Search for the cell housing the specified text and yield its (x, y) center coordinate. 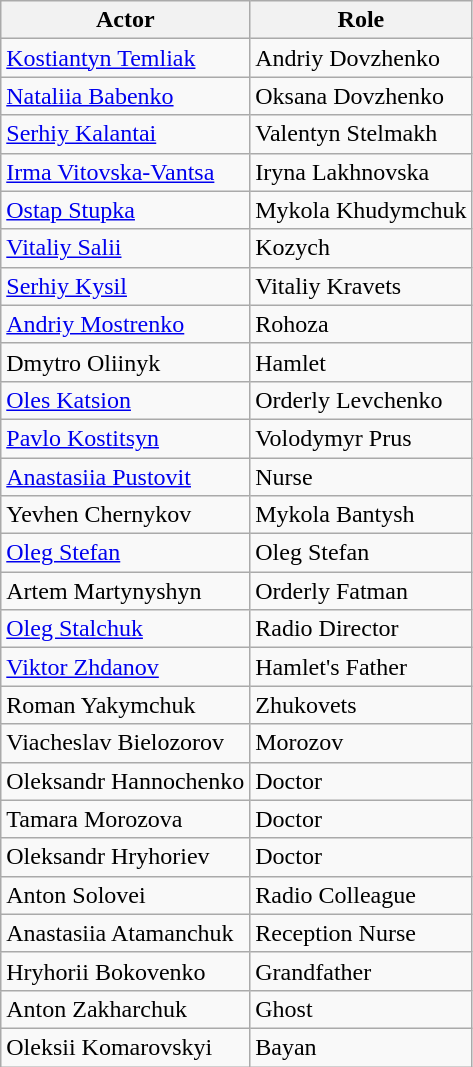
Hryhorii Bokovenko (126, 971)
Oksana Dovzhenko (361, 96)
Morozov (361, 743)
Anton Solovei (126, 895)
Orderly Levchenko (361, 400)
Vitaliy Salii (126, 248)
Volodymyr Prus (361, 438)
Pavlo Kostitsyn (126, 438)
Hamlet (361, 362)
Kozych (361, 248)
Viacheslav Bielozorov (126, 743)
Oles Katsion (126, 400)
Rohoza (361, 324)
Reception Nurse (361, 933)
Radio Director (361, 629)
Yevhen Chernykov (126, 515)
Tamara Morozova (126, 819)
Vitaliy Kravets (361, 286)
Roman Yakymchuk (126, 705)
Role (361, 20)
Andriy Dovzhenko (361, 58)
Kostiantyn Temliak (126, 58)
Actor (126, 20)
Ostap Stupka (126, 210)
Mykola Bantysh (361, 515)
Iryna Lakhnovska (361, 172)
Grandfather (361, 971)
Irma Vitovska-Vantsa (126, 172)
Anastasiia Pustovit (126, 477)
Oleksandr Hryhoriev (126, 857)
Dmytro Oliinyk (126, 362)
Radio Colleague (361, 895)
Valentyn Stelmakh (361, 134)
Artem Martynyshyn (126, 591)
Nataliia Babenko (126, 96)
Hamlet's Father (361, 667)
Viktor Zhdanov (126, 667)
Mykola Khudymchuk (361, 210)
Oleg Stalchuk (126, 629)
Anastasiia Atamanchuk (126, 933)
Oleksii Komarovskyi (126, 1047)
Serhiy Kalantai (126, 134)
Nurse (361, 477)
Bayan (361, 1047)
Orderly Fatman (361, 591)
Zhukovets (361, 705)
Oleksandr Hannochenko (126, 781)
Ghost (361, 1009)
Anton Zakharchuk (126, 1009)
Andriy Mostrenko (126, 324)
Serhiy Kysil (126, 286)
